Determine the (x, y) coordinate at the center of the cell enclosing the given text.  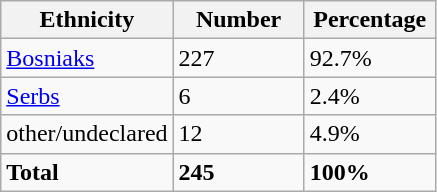
2.4% (370, 96)
other/undeclared (87, 134)
6 (238, 96)
227 (238, 58)
Percentage (370, 20)
245 (238, 172)
100% (370, 172)
Bosniaks (87, 58)
4.9% (370, 134)
12 (238, 134)
Serbs (87, 96)
92.7% (370, 58)
Total (87, 172)
Ethnicity (87, 20)
Number (238, 20)
